Provide the (x, y) coordinate of the cell's center where the given text is located.  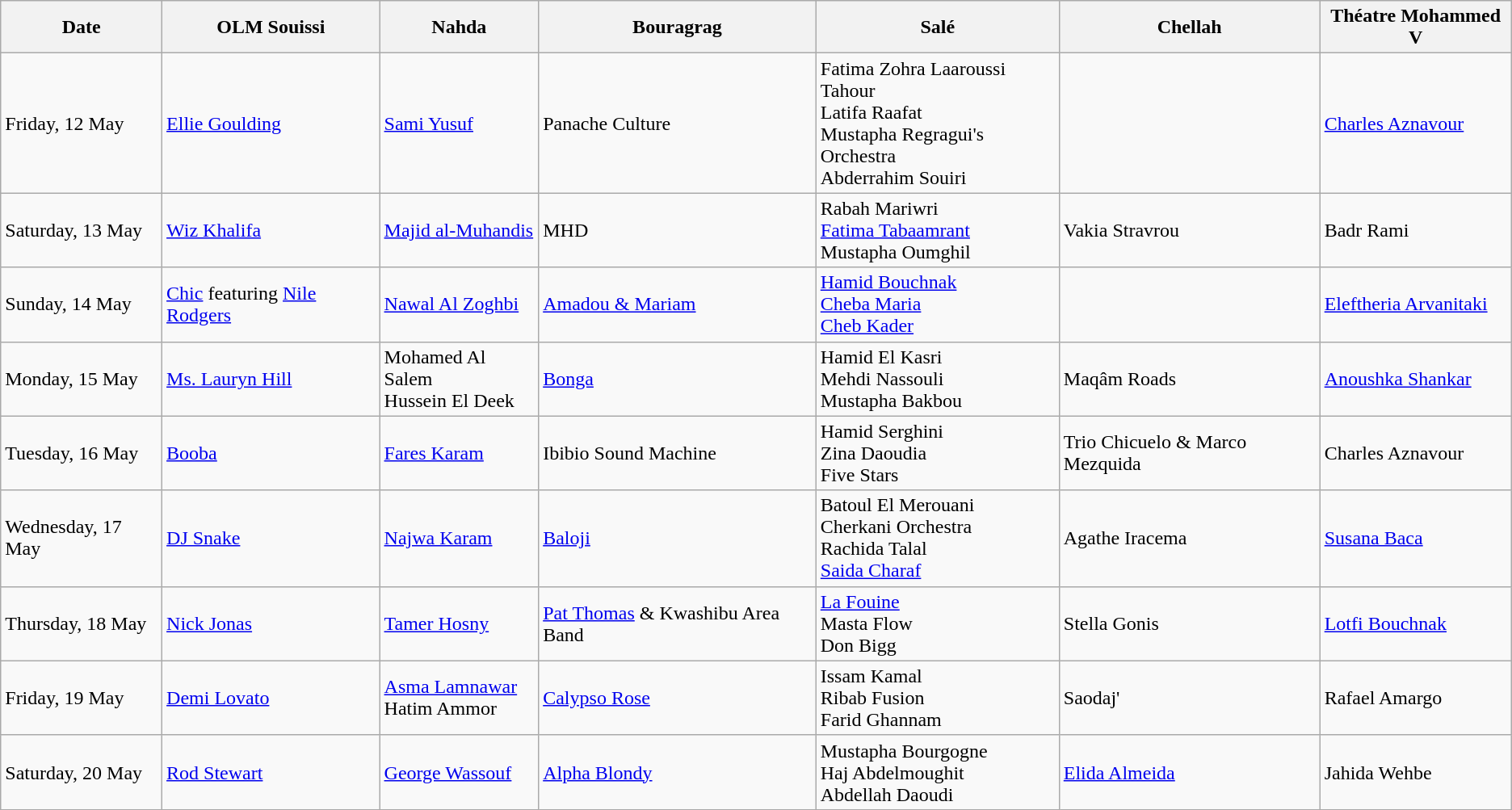
Anoushka Shankar (1415, 379)
Majid al-Muhandis (459, 230)
Fares Karam (459, 453)
Saturday, 20 May (82, 772)
Fatima Zohra LaaroussiTahourLatifa RaafatMustapha Regragui's OrchestraAbderrahim Souiri (937, 123)
Rabah MariwriFatima TabaamrantMustapha Oumghil (937, 230)
Sunday, 14 May (82, 304)
Salé (937, 27)
OLM Souissi (271, 27)
Hamid SerghiniZina DaoudiaFive Stars (937, 453)
Amadou & Mariam (678, 304)
Friday, 12 May (82, 123)
Alpha Blondy (678, 772)
Nahda (459, 27)
Rafael Amargo (1415, 698)
Wednesday, 17 May (82, 538)
Batoul El MerouaniCherkani OrchestraRachida TalalSaida Charaf (937, 538)
Tuesday, 16 May (82, 453)
Thursday, 18 May (82, 623)
DJ Snake (271, 538)
Asma LamnawarHatim Ammor (459, 698)
Saodaj' (1189, 698)
Date (82, 27)
Hamid El KasriMehdi NassouliMustapha Bakbou (937, 379)
Chellah (1189, 27)
Vakia Stravrou (1189, 230)
Mohamed Al SalemHussein El Deek (459, 379)
Saturday, 13 May (82, 230)
Théatre Mohammed V (1415, 27)
Panache Culture (678, 123)
Maqâm Roads (1189, 379)
Susana Baca (1415, 538)
Demi Lovato (271, 698)
Nick Jonas (271, 623)
Booba (271, 453)
La FouineMasta FlowDon Bigg (937, 623)
Hamid BouchnakCheba MariaCheb Kader (937, 304)
Wiz Khalifa (271, 230)
Friday, 19 May (82, 698)
Ms. Lauryn Hill (271, 379)
Elida Almeida (1189, 772)
Mustapha BourgogneHaj AbdelmoughitAbdellah Daoudi (937, 772)
Trio Chicuelo & Marco Mezquida (1189, 453)
Nawal Al Zoghbi (459, 304)
Bouragrag (678, 27)
Calypso Rose (678, 698)
Baloji (678, 538)
Eleftheria Arvanitaki (1415, 304)
Pat Thomas & Kwashibu Area Band (678, 623)
George Wassouf (459, 772)
Sami Yusuf (459, 123)
Ibibio Sound Machine (678, 453)
Lotfi Bouchnak (1415, 623)
Chic featuring Nile Rodgers (271, 304)
Issam KamalRibab FusionFarid Ghannam (937, 698)
Ellie Goulding (271, 123)
Agathe Iracema (1189, 538)
Monday, 15 May (82, 379)
Jahida Wehbe (1415, 772)
Najwa Karam (459, 538)
Tamer Hosny (459, 623)
Bonga (678, 379)
Stella Gonis (1189, 623)
MHD (678, 230)
Rod Stewart (271, 772)
Badr Rami (1415, 230)
